From the cell containing the given text, extract its center point as (x, y) coordinate. 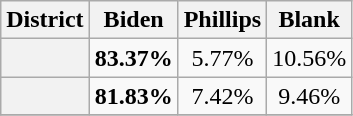
Phillips (222, 20)
District (45, 20)
81.83% (134, 96)
9.46% (310, 96)
Blank (310, 20)
5.77% (222, 58)
83.37% (134, 58)
10.56% (310, 58)
Biden (134, 20)
7.42% (222, 96)
